For the text-containing cell, return its midpoint in [x, y] coordinate format. 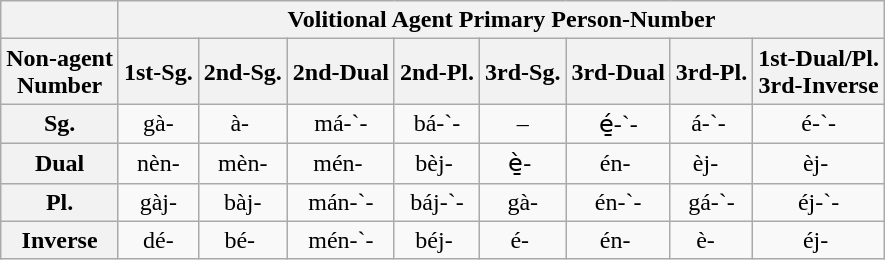
bá-`- [436, 124]
é-`- [819, 124]
má-`- [340, 124]
Pl. [60, 202]
én-`- [618, 202]
á-`- [711, 124]
gàj- [158, 202]
2nd-Dual [340, 72]
1st-Dual/Pl.3rd-Inverse [819, 72]
éj-`- [819, 202]
3rd-Dual [618, 72]
mén-`- [340, 240]
Inverse [60, 240]
béj- [436, 240]
mán-`- [340, 202]
nèn- [158, 163]
bé- [242, 240]
2nd-Sg. [242, 72]
bèj- [436, 163]
Volitional Agent Primary Person-Number [501, 20]
Dual [60, 163]
Non-agentNumber [60, 72]
1st-Sg. [158, 72]
è- [711, 240]
éj- [819, 240]
bàj- [242, 202]
mén- [340, 163]
mèn- [242, 163]
dé- [158, 240]
2nd-Pl. [436, 72]
é̱-`- [618, 124]
à- [242, 124]
gá-`- [711, 202]
– [523, 124]
è̱- [523, 163]
é- [523, 240]
Sg. [60, 124]
báj-`- [436, 202]
3rd-Pl. [711, 72]
3rd-Sg. [523, 72]
